Identify which cell holds the provided text, then report its [x, y] central coordinate. 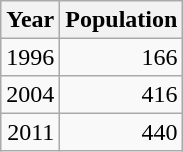
Year [30, 20]
166 [122, 56]
440 [122, 132]
2011 [30, 132]
2004 [30, 94]
416 [122, 94]
1996 [30, 56]
Population [122, 20]
